Scan for the cell matching the given text and deliver its [X, Y] coordinate at center. 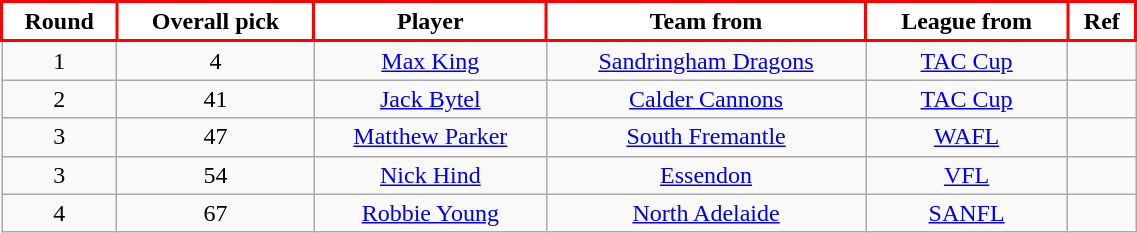
Ref [1102, 22]
Sandringham Dragons [706, 60]
Max King [430, 60]
1 [60, 60]
SANFL [967, 213]
South Fremantle [706, 137]
54 [216, 175]
Team from [706, 22]
WAFL [967, 137]
Jack Bytel [430, 99]
League from [967, 22]
Robbie Young [430, 213]
Essendon [706, 175]
2 [60, 99]
Calder Cannons [706, 99]
47 [216, 137]
41 [216, 99]
Matthew Parker [430, 137]
Overall pick [216, 22]
Player [430, 22]
Round [60, 22]
Nick Hind [430, 175]
North Adelaide [706, 213]
67 [216, 213]
VFL [967, 175]
